Scan for the cell matching the given text and deliver its (X, Y) coordinate at center. 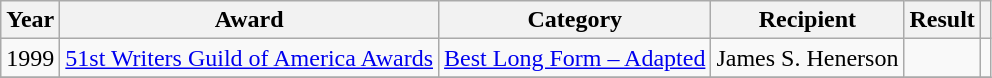
Recipient (808, 20)
Category (575, 20)
51st Writers Guild of America Awards (250, 58)
Year (30, 20)
James S. Henerson (808, 58)
Result (942, 20)
1999 (30, 58)
Best Long Form – Adapted (575, 58)
Award (250, 20)
